Search for the cell housing the specified text and yield its (X, Y) center coordinate. 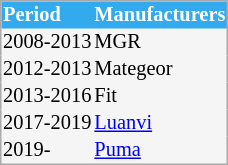
Period (47, 15)
2012-2013 (47, 70)
2019- (47, 150)
Mategeor (160, 70)
2017-2019 (47, 124)
Fit (160, 96)
Puma (160, 150)
MGR (160, 42)
Luanvi (160, 124)
2008-2013 (47, 42)
2013-2016 (47, 96)
Manufacturers (160, 15)
